From the cell containing the given text, extract its center point as (x, y) coordinate. 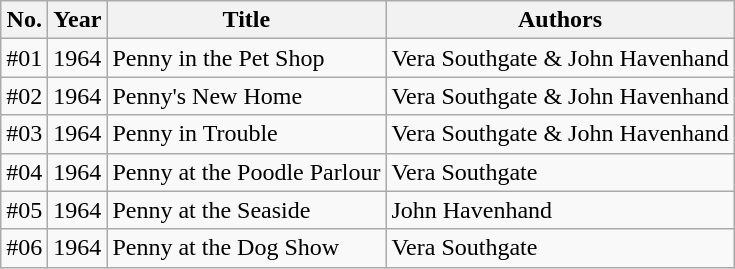
#01 (24, 58)
John Havenhand (560, 210)
#06 (24, 248)
Penny at the Seaside (246, 210)
#05 (24, 210)
Penny in Trouble (246, 134)
Penny's New Home (246, 96)
Penny at the Dog Show (246, 248)
No. (24, 20)
Penny at the Poodle Parlour (246, 172)
#02 (24, 96)
Title (246, 20)
#03 (24, 134)
Penny in the Pet Shop (246, 58)
#04 (24, 172)
Year (78, 20)
Authors (560, 20)
